Pinpoint the cell where the given text exists, returning its (x, y) midpoint coordinate. 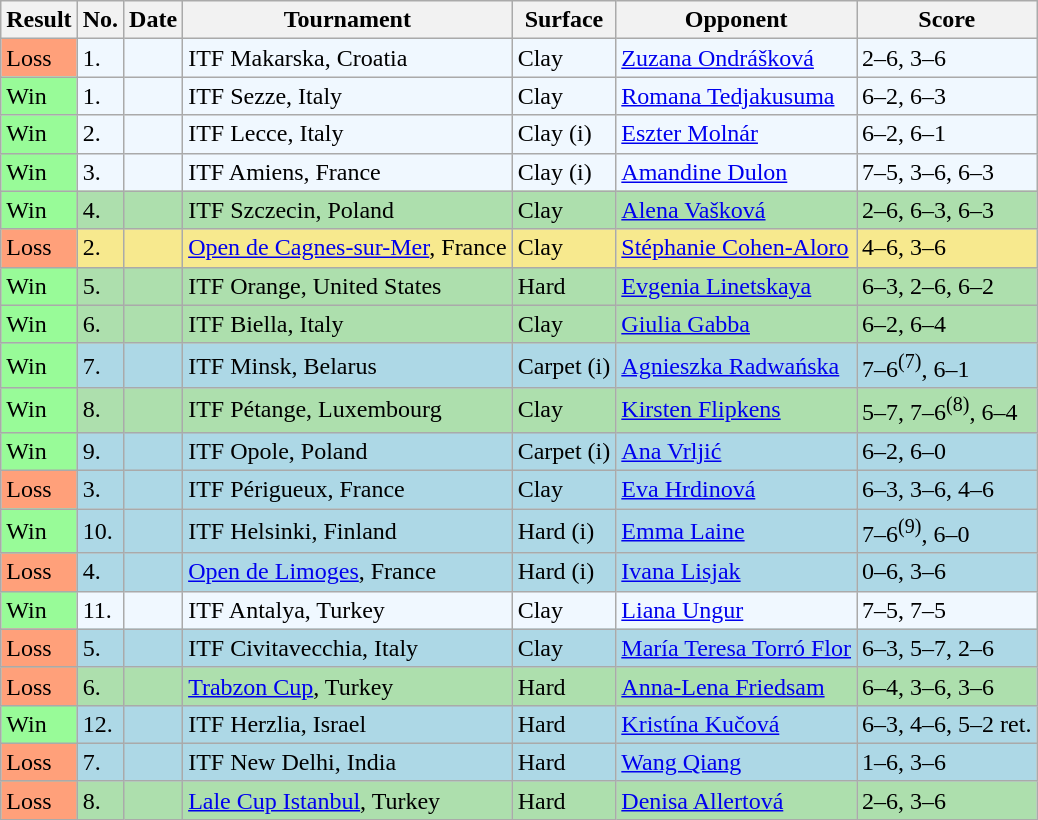
Tournament (348, 20)
6–3, 5–7, 2–6 (947, 648)
ITF Civitavecchia, Italy (348, 648)
Evgenia Linetskaya (736, 286)
0–6, 3–6 (947, 572)
ITF Lecce, Italy (348, 134)
Agnieszka Radwańska (736, 366)
Open de Limoges, France (348, 572)
7–6(9), 6–0 (947, 532)
6–3, 2–6, 6–2 (947, 286)
7–5, 7–5 (947, 610)
Opponent (736, 20)
Ana Vrljić (736, 451)
ITF Pétange, Luxembourg (348, 410)
Wang Qiang (736, 762)
7–6(7), 6–1 (947, 366)
Giulia Gabba (736, 324)
ITF Makarska, Croatia (348, 58)
Eszter Molnár (736, 134)
9. (100, 451)
Amandine Dulon (736, 172)
Denisa Allertová (736, 800)
12. (100, 724)
Ivana Lisjak (736, 572)
Eva Hrdinová (736, 489)
ITF Antalya, Turkey (348, 610)
Liana Ungur (736, 610)
Romana Tedjakusuma (736, 96)
Kirsten Flipkens (736, 410)
Surface (564, 20)
Zuzana Ondrášková (736, 58)
5–7, 7–6(8), 6–4 (947, 410)
7–5, 3–6, 6–3 (947, 172)
6–2, 6–0 (947, 451)
ITF Helsinki, Finland (348, 532)
ITF Szczecin, Poland (348, 210)
ITF Opole, Poland (348, 451)
Alena Vašková (736, 210)
ITF Herzlia, Israel (348, 724)
ITF Minsk, Belarus (348, 366)
Emma Laine (736, 532)
10. (100, 532)
11. (100, 610)
Trabzon Cup, Turkey (348, 686)
María Teresa Torró Flor (736, 648)
Score (947, 20)
6–3, 4–6, 5–2 ret. (947, 724)
2–6, 6–3, 6–3 (947, 210)
Lale Cup Istanbul, Turkey (348, 800)
ITF Amiens, France (348, 172)
6–4, 3–6, 3–6 (947, 686)
Date (154, 20)
Stéphanie Cohen-Aloro (736, 248)
ITF Orange, United States (348, 286)
ITF Biella, Italy (348, 324)
Anna-Lena Friedsam (736, 686)
ITF New Delhi, India (348, 762)
6–2, 6–4 (947, 324)
4–6, 3–6 (947, 248)
No. (100, 20)
Kristína Kučová (736, 724)
ITF Sezze, Italy (348, 96)
6–3, 3–6, 4–6 (947, 489)
1–6, 3–6 (947, 762)
ITF Périgueux, France (348, 489)
6–2, 6–1 (947, 134)
Open de Cagnes-sur-Mer, France (348, 248)
Result (39, 20)
6–2, 6–3 (947, 96)
